Detect which cell encompasses the target text, then output its [x, y] center coordinate. 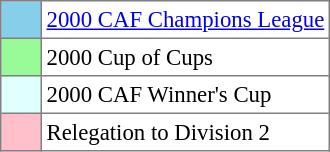
Relegation to Division 2 [185, 132]
2000 Cup of Cups [185, 57]
2000 CAF Champions League [185, 20]
2000 CAF Winner's Cup [185, 95]
